Search for the cell housing the specified text and yield its [X, Y] center coordinate. 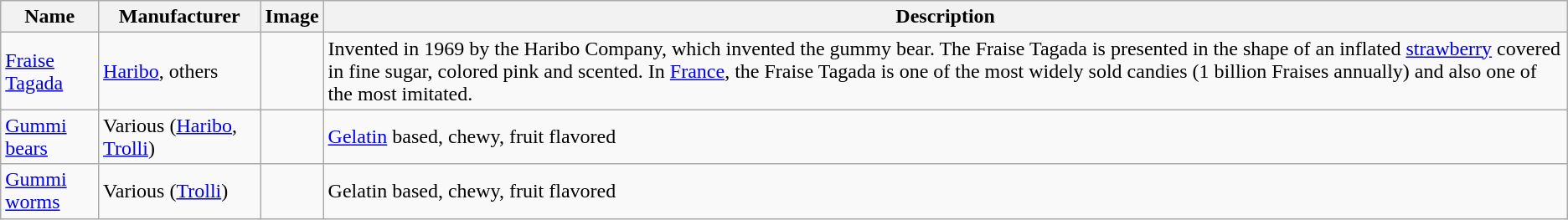
Description [945, 17]
Fraise Tagada [50, 71]
Name [50, 17]
Gummi bears [50, 137]
Various (Trolli) [179, 191]
Various (Haribo, Trolli) [179, 137]
Image [291, 17]
Gummi worms [50, 191]
Haribo, others [179, 71]
Manufacturer [179, 17]
